Provide the [x, y] coordinate of the cell's center where the given text is located.  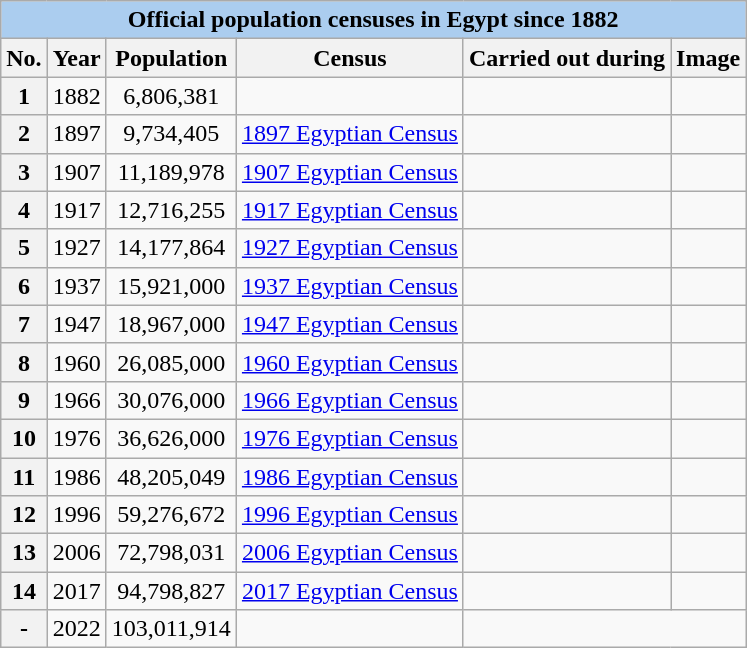
1976 [76, 438]
Image [708, 58]
2017 [76, 591]
5 [24, 248]
12 [24, 515]
1927 Egyptian Census [350, 248]
6,806,381 [171, 96]
59,276,672 [171, 515]
11 [24, 477]
48,205,049 [171, 477]
30,076,000 [171, 400]
72,798,031 [171, 553]
- [24, 629]
14 [24, 591]
1947 [76, 324]
1907 Egyptian Census [350, 172]
1882 [76, 96]
1966 [76, 400]
1907 [76, 172]
11,189,978 [171, 172]
14,177,864 [171, 248]
No. [24, 58]
1947 Egyptian Census [350, 324]
1986 Egyptian Census [350, 477]
1960 Egyptian Census [350, 362]
18,967,000 [171, 324]
10 [24, 438]
Official population censuses in Egypt since 1882 [374, 20]
2017 Egyptian Census [350, 591]
4 [24, 210]
1917 [76, 210]
8 [24, 362]
2006 Egyptian Census [350, 553]
1917 Egyptian Census [350, 210]
1976 Egyptian Census [350, 438]
1960 [76, 362]
Carried out during [566, 58]
36,626,000 [171, 438]
Census [350, 58]
1897 [76, 134]
1937 Egyptian Census [350, 286]
Population [171, 58]
Year [76, 58]
1937 [76, 286]
1986 [76, 477]
12,716,255 [171, 210]
2022 [76, 629]
1927 [76, 248]
94,798,827 [171, 591]
26,085,000 [171, 362]
1966 Egyptian Census [350, 400]
1996 Egyptian Census [350, 515]
9,734,405 [171, 134]
2006 [76, 553]
1 [24, 96]
3 [24, 172]
2 [24, 134]
1897 Egyptian Census [350, 134]
1996 [76, 515]
15,921,000 [171, 286]
9 [24, 400]
6 [24, 286]
13 [24, 553]
7 [24, 324]
103,011,914 [171, 629]
